Output the (X, Y) coordinate of the center of the cell containing the given text.  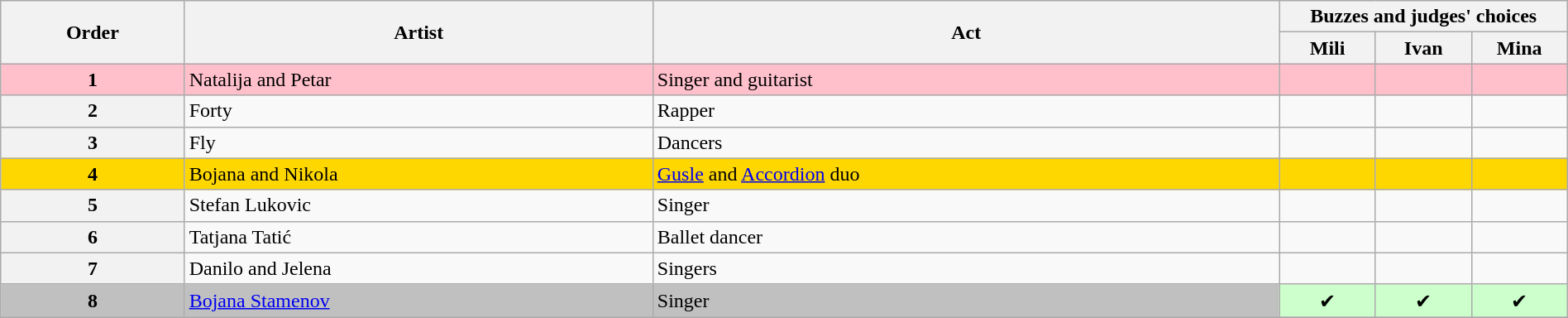
Singer and guitarist (966, 79)
Fly (418, 142)
6 (93, 237)
Tatjana Tatić (418, 237)
4 (93, 174)
Gusle and Accordion duo (966, 174)
Ballet dancer (966, 237)
Artist (418, 32)
5 (93, 205)
Bojana Stamenov (418, 301)
Bojana and Nikola (418, 174)
Danilo and Jelena (418, 268)
Buzzes and judges' choices (1423, 17)
3 (93, 142)
2 (93, 111)
Rapper (966, 111)
Natalija and Petar (418, 79)
Mili (1327, 48)
Forty (418, 111)
Ivan (1423, 48)
Stefan Lukovic (418, 205)
Act (966, 32)
1 (93, 79)
Singers (966, 268)
Dancers (966, 142)
Order (93, 32)
7 (93, 268)
8 (93, 301)
Mina (1519, 48)
